For the text-containing cell, return its midpoint in [X, Y] coordinate format. 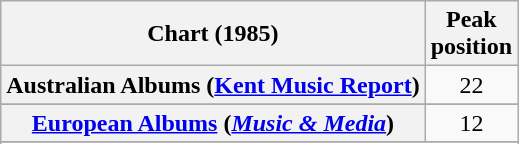
12 [471, 123]
Chart (1985) [213, 34]
22 [471, 85]
Peakposition [471, 34]
European Albums (Music & Media) [213, 123]
Australian Albums (Kent Music Report) [213, 85]
